Extract the (X, Y) coordinate from the center of the cell holding the provided text.  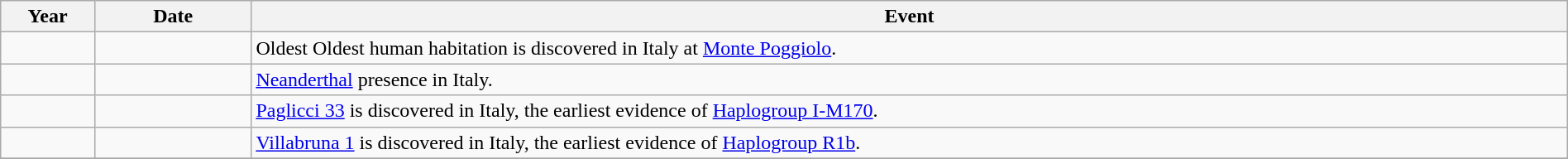
Neanderthal presence in Italy. (910, 79)
Villabruna 1 is discovered in Italy, the earliest evidence of Haplogroup R1b. (910, 142)
Oldest Oldest human habitation is discovered in Italy at Monte Poggiolo. (910, 48)
Year (48, 17)
Date (172, 17)
Paglicci 33 is discovered in Italy, the earliest evidence of Haplogroup I-M170. (910, 111)
Event (910, 17)
